Capture the cell that displays the provided text and extract its (X, Y) central coordinate. 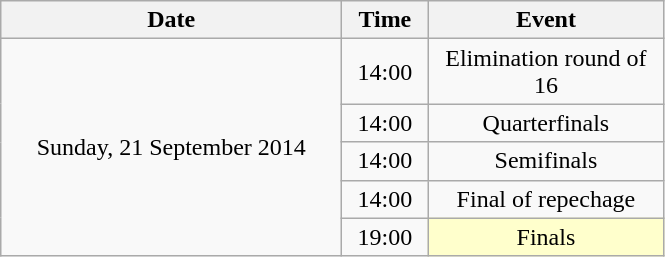
Elimination round of 16 (546, 72)
19:00 (385, 237)
Event (546, 20)
Final of repechage (546, 199)
Finals (546, 237)
Quarterfinals (546, 123)
Time (385, 20)
Date (172, 20)
Sunday, 21 September 2014 (172, 148)
Semifinals (546, 161)
